For the text-containing cell, return its midpoint in (X, Y) coordinate format. 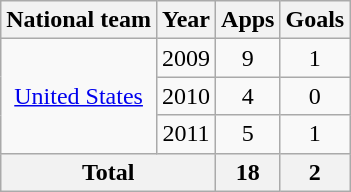
18 (248, 172)
2011 (186, 134)
2 (315, 172)
9 (248, 58)
Goals (315, 20)
Apps (248, 20)
National team (79, 20)
United States (79, 96)
0 (315, 96)
5 (248, 134)
4 (248, 96)
Year (186, 20)
Total (108, 172)
2010 (186, 96)
2009 (186, 58)
